Identify which cell holds the provided text, then report its (x, y) central coordinate. 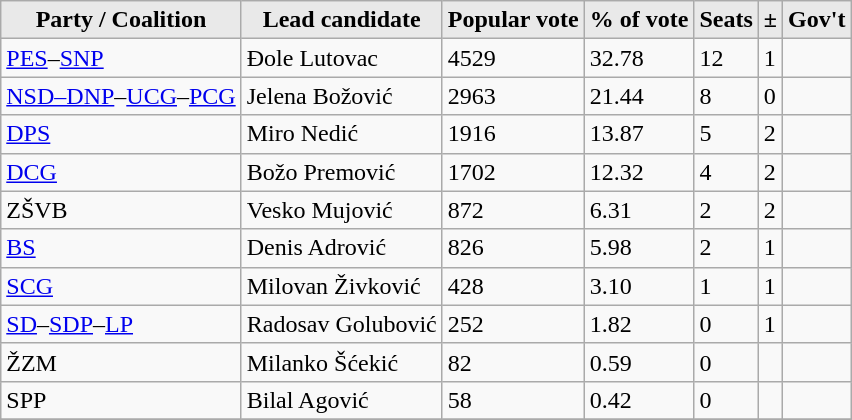
Party / Coalition (121, 20)
2963 (513, 96)
1702 (513, 172)
6.31 (639, 210)
Milovan Živković (342, 286)
0.42 (639, 400)
% of vote (639, 20)
8 (726, 96)
Denis Adrović (342, 248)
32.78 (639, 58)
Miro Nedić (342, 134)
ZŠVB (121, 210)
Vesko Mujović (342, 210)
826 (513, 248)
BS (121, 248)
Gov't (817, 20)
82 (513, 362)
Božo Premović (342, 172)
DCG (121, 172)
Bilal Agović (342, 400)
5.98 (639, 248)
12.32 (639, 172)
1916 (513, 134)
12 (726, 58)
21.44 (639, 96)
5 (726, 134)
NSD–DNP–UCG–PCG (121, 96)
4 (726, 172)
PES–SNP (121, 58)
SPP (121, 400)
252 (513, 324)
Đole Lutovac (342, 58)
SD–SDP–LP (121, 324)
3.10 (639, 286)
1.82 (639, 324)
SCG (121, 286)
Popular vote (513, 20)
ŽZM (121, 362)
4529 (513, 58)
Milanko Šćekić (342, 362)
Jelena Božović (342, 96)
Lead candidate (342, 20)
428 (513, 286)
0.59 (639, 362)
13.87 (639, 134)
± (770, 20)
Seats (726, 20)
DPS (121, 134)
58 (513, 400)
872 (513, 210)
Radosav Golubović (342, 324)
